Capture the cell that displays the provided text and extract its [X, Y] central coordinate. 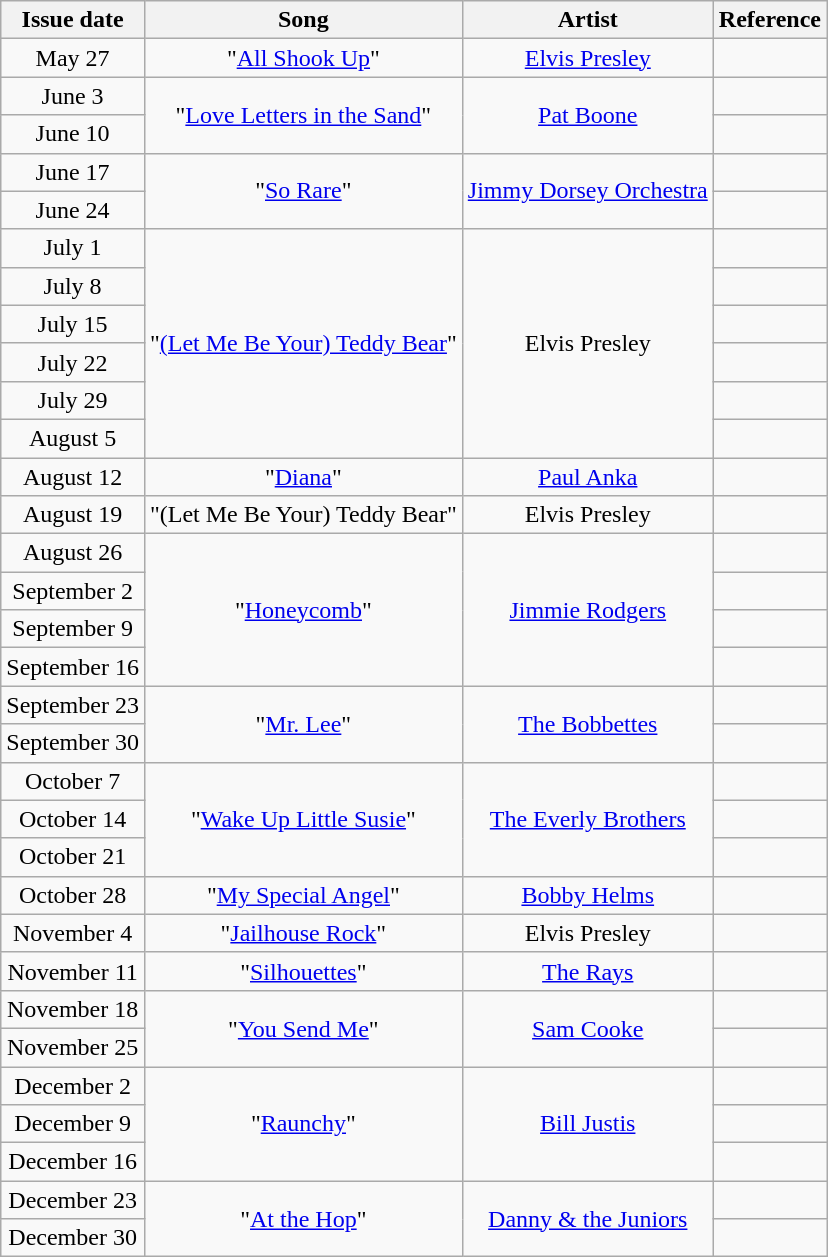
June 3 [73, 96]
December 30 [73, 1238]
September 9 [73, 629]
Issue date [73, 20]
Sam Cooke [588, 1028]
October 21 [73, 857]
"Honeycomb" [303, 610]
August 12 [73, 477]
September 2 [73, 591]
November 18 [73, 1009]
October 7 [73, 781]
July 1 [73, 248]
"At the Hop" [303, 1219]
"Diana" [303, 477]
"Mr. Lee" [303, 724]
Pat Boone [588, 115]
November 4 [73, 933]
December 9 [73, 1124]
Bobby Helms [588, 895]
Jimmie Rodgers [588, 610]
September 16 [73, 667]
August 19 [73, 515]
June 17 [73, 172]
"Jailhouse Rock" [303, 933]
June 10 [73, 134]
Jimmy Dorsey Orchestra [588, 191]
May 27 [73, 58]
October 14 [73, 819]
"So Rare" [303, 191]
July 29 [73, 400]
July 22 [73, 362]
Reference [770, 20]
Paul Anka [588, 477]
December 2 [73, 1085]
June 24 [73, 210]
August 5 [73, 438]
"Raunchy" [303, 1123]
October 28 [73, 895]
Bill Justis [588, 1123]
The Bobbettes [588, 724]
November 11 [73, 971]
August 26 [73, 553]
September 30 [73, 743]
September 23 [73, 705]
"You Send Me" [303, 1028]
December 23 [73, 1200]
July 15 [73, 324]
November 25 [73, 1047]
The Everly Brothers [588, 819]
July 8 [73, 286]
Danny & the Juniors [588, 1219]
"Love Letters in the Sand" [303, 115]
"All Shook Up" [303, 58]
"Silhouettes" [303, 971]
"Wake Up Little Susie" [303, 819]
The Rays [588, 971]
Artist [588, 20]
December 16 [73, 1162]
"My Special Angel" [303, 895]
Song [303, 20]
